Return the [X, Y] coordinate for the center point of the cell that contains the specified text.  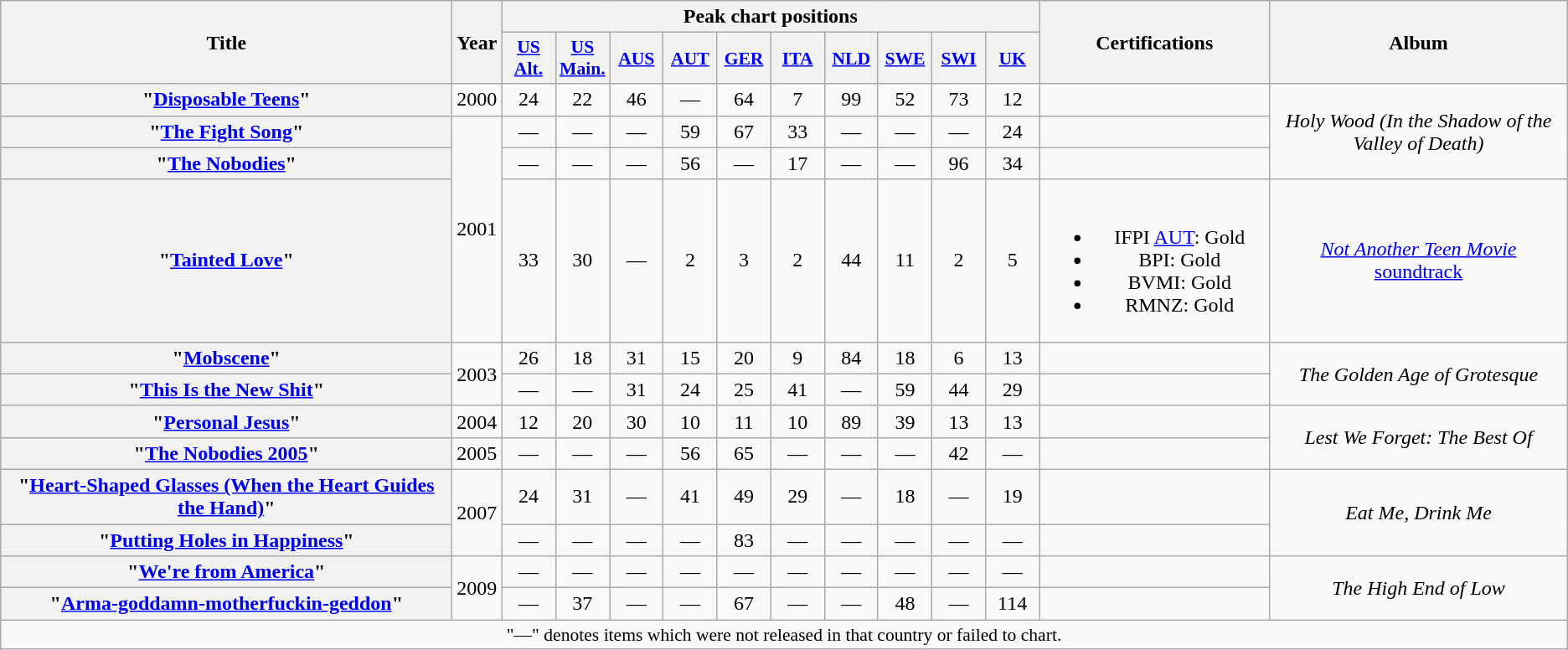
Holy Wood (In the Shadow of the Valley of Death) [1419, 132]
114 [1013, 604]
NLD [851, 59]
2001 [477, 229]
UK [1013, 59]
Peak chart positions [771, 17]
2009 [477, 588]
73 [958, 100]
"Personal Jesus" [226, 421]
39 [905, 421]
37 [583, 604]
"Tainted Love" [226, 261]
Eat Me, Drink Me [1419, 513]
"We're from America" [226, 572]
25 [744, 389]
Album [1419, 42]
ITA [797, 59]
99 [851, 100]
42 [958, 453]
SWE [905, 59]
2005 [477, 453]
AUS [637, 59]
USAlt. [529, 59]
"This Is the New Shit" [226, 389]
9 [797, 358]
"Disposable Teens" [226, 100]
46 [637, 100]
2003 [477, 374]
64 [744, 100]
6 [958, 358]
Title [226, 42]
AUT [690, 59]
5 [1013, 261]
48 [905, 604]
Year [477, 42]
34 [1013, 163]
89 [851, 421]
SWI [958, 59]
19 [1013, 496]
65 [744, 453]
2000 [477, 100]
USMain. [583, 59]
3 [744, 261]
17 [797, 163]
Lest We Forget: The Best Of [1419, 437]
"The Nobodies 2005" [226, 453]
26 [529, 358]
2007 [477, 513]
7 [797, 100]
15 [690, 358]
84 [851, 358]
Not Another Teen Movie soundtrack [1419, 261]
Certifications [1154, 42]
"The Nobodies" [226, 163]
"Arma-goddamn-motherfuckin-geddon" [226, 604]
96 [958, 163]
The High End of Low [1419, 588]
"Putting Holes in Happiness" [226, 540]
"Heart-Shaped Glasses (When the Heart Guides the Hand)" [226, 496]
"Mobscene" [226, 358]
22 [583, 100]
IFPI AUT: GoldBPI: GoldBVMI: GoldRMNZ: Gold [1154, 261]
83 [744, 540]
"—" denotes items which were not released in that country or failed to chart. [784, 635]
The Golden Age of Grotesque [1419, 374]
52 [905, 100]
"The Fight Song" [226, 132]
GER [744, 59]
2004 [477, 421]
49 [744, 496]
